Extract the (x, y) coordinate from the center of the cell holding the provided text.  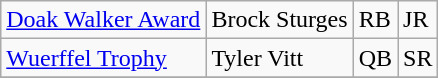
SR (418, 58)
JR (418, 20)
QB (375, 58)
Tyler Vitt (280, 58)
Brock Sturges (280, 20)
Doak Walker Award (104, 20)
Wuerffel Trophy (104, 58)
RB (375, 20)
